Find where the given text appears and provide that cell's center as [x, y] coordinate. 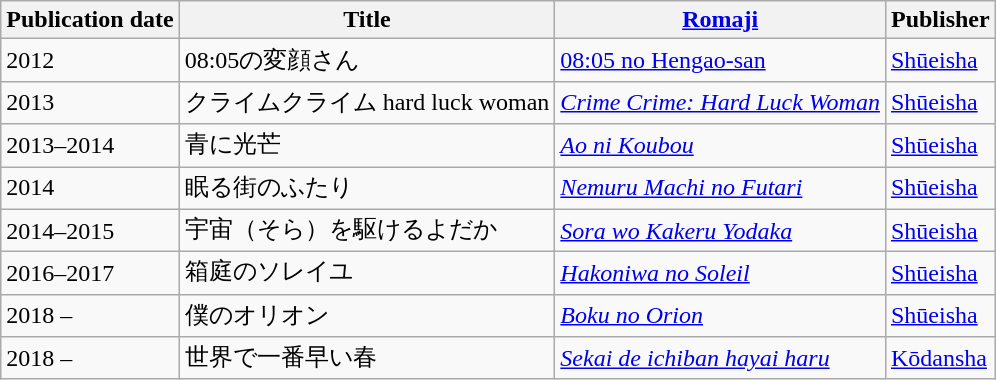
クライムクライム hard luck woman [367, 102]
Ao ni Koubou [720, 146]
Romaji [720, 20]
Crime Crime: Hard Luck Woman [720, 102]
2013 [90, 102]
2013–2014 [90, 146]
Title [367, 20]
Kōdansha [940, 358]
2014–2015 [90, 230]
Publisher [940, 20]
Boku no Orion [720, 316]
宇宙（そら）を駆けるよだか [367, 230]
僕のオリオン [367, 316]
2012 [90, 60]
眠る街のふたり [367, 188]
Sekai de ichiban hayai haru [720, 358]
2016–2017 [90, 274]
Publication date [90, 20]
08:05 no Hengao-san [720, 60]
青に光芒 [367, 146]
Sora wo Kakeru Yodaka [720, 230]
Nemuru Machi no Futari [720, 188]
世界で一番早い春 [367, 358]
08:05の変顔さん [367, 60]
Hakoniwa no Soleil [720, 274]
2014 [90, 188]
箱庭のソレイユ [367, 274]
